Extract the [x, y] coordinate from the center of the cell holding the provided text.  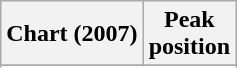
Peakposition [189, 34]
Chart (2007) [72, 34]
